Capture the cell that displays the provided text and extract its [x, y] central coordinate. 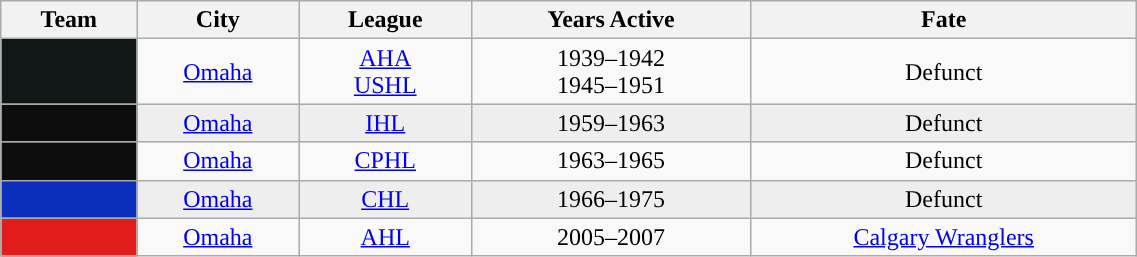
1959–1963 [612, 123]
AHL [386, 237]
AHAUSHL [386, 72]
CPHL [386, 161]
CHL [386, 199]
1966–1975 [612, 199]
Team [69, 20]
League [386, 20]
1939–19421945–1951 [612, 72]
Fate [944, 20]
2005–2007 [612, 237]
1963–1965 [612, 161]
Calgary Wranglers [944, 237]
IHL [386, 123]
City [218, 20]
Years Active [612, 20]
